Scan for the cell matching the given text and deliver its [X, Y] coordinate at center. 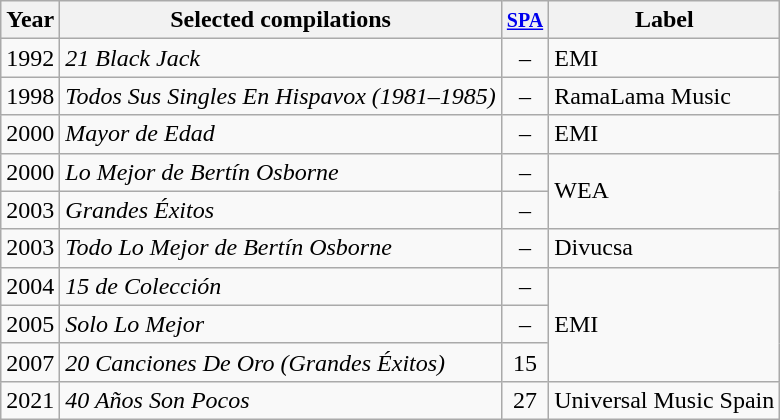
SPA [524, 20]
Todo Lo Mejor de Bertín Osborne [281, 248]
Selected compilations [281, 20]
15 [524, 362]
RamaLama Music [664, 96]
21 Black Jack [281, 58]
1998 [30, 96]
2005 [30, 324]
40 Años Son Pocos [281, 400]
1992 [30, 58]
Grandes Éxitos [281, 210]
Year [30, 20]
15 de Colección [281, 286]
WEA [664, 191]
Universal Music Spain [664, 400]
20 Canciones De Oro (Grandes Éxitos) [281, 362]
2007 [30, 362]
2004 [30, 286]
Divucsa [664, 248]
Todos Sus Singles En Hispavox (1981–1985) [281, 96]
Solo Lo Mejor [281, 324]
Mayor de Edad [281, 134]
27 [524, 400]
Lo Mejor de Bertín Osborne [281, 172]
Label [664, 20]
2021 [30, 400]
